From the cell containing the given text, extract its center point as [X, Y] coordinate. 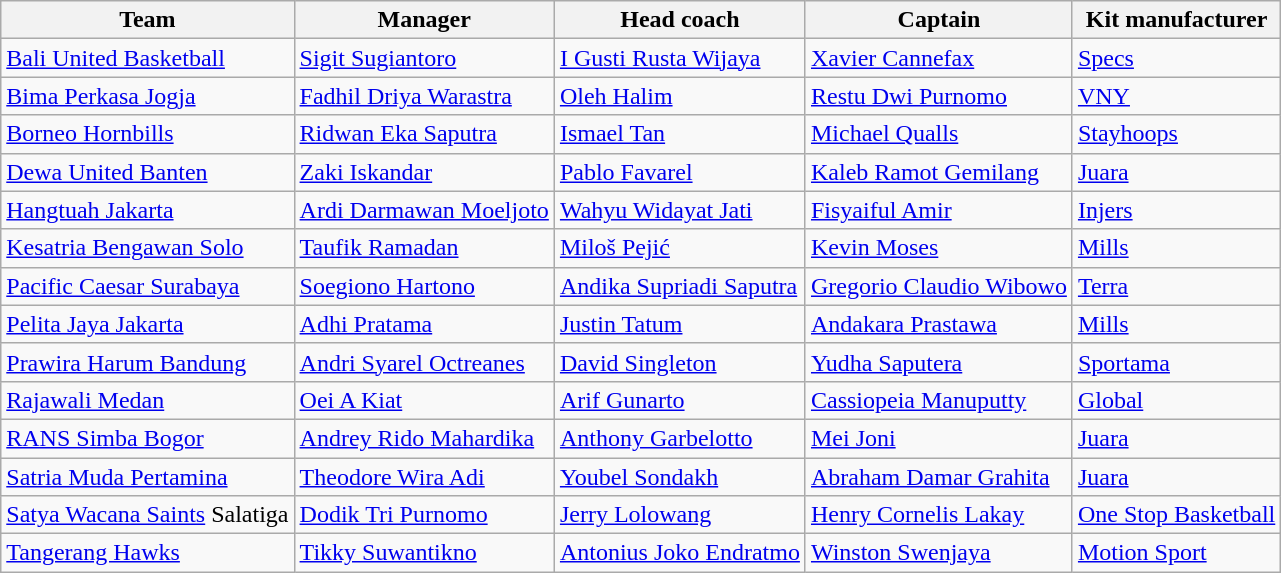
Head coach [680, 20]
Prawira Harum Bandung [148, 362]
Fisyaiful Amir [938, 210]
Manager [424, 20]
Tikky Suwantikno [424, 553]
Injers [1176, 210]
Henry Cornelis Lakay [938, 515]
Stayhoops [1176, 134]
Sportama [1176, 362]
Winston Swenjaya [938, 553]
Abraham Damar Grahita [938, 477]
Ismael Tan [680, 134]
Ridwan Eka Saputra [424, 134]
Soegiono Hartono [424, 286]
Sigit Sugiantoro [424, 58]
Yudha Saputera [938, 362]
Antonius Joko Endratmo [680, 553]
Ardi Darmawan Moeljoto [424, 210]
Andri Syarel Octreanes [424, 362]
Oleh Halim [680, 96]
Theodore Wira Adi [424, 477]
Xavier Cannefax [938, 58]
Wahyu Widayat Jati [680, 210]
Rajawali Medan [148, 400]
Arif Gunarto [680, 400]
Andrey Rido Mahardika [424, 438]
Anthony Garbelotto [680, 438]
Andika Supriadi Saputra [680, 286]
Bima Perkasa Jogja [148, 96]
Captain [938, 20]
Andakara Prastawa [938, 324]
Oei A Kiat [424, 400]
VNY [1176, 96]
RANS Simba Bogor [148, 438]
Bali United Basketball [148, 58]
Adhi Pratama [424, 324]
Justin Tatum [680, 324]
One Stop Basketball [1176, 515]
David Singleton [680, 362]
Satya Wacana Saints Salatiga [148, 515]
Tangerang Hawks [148, 553]
Borneo Hornbills [148, 134]
Zaki Iskandar [424, 172]
Restu Dwi Purnomo [938, 96]
Dodik Tri Purnomo [424, 515]
Motion Sport [1176, 553]
Taufik Ramadan [424, 248]
Kevin Moses [938, 248]
Kaleb Ramot Gemilang [938, 172]
Team [148, 20]
Pacific Caesar Surabaya [148, 286]
Mei Joni [938, 438]
Satria Muda Pertamina [148, 477]
Specs [1176, 58]
Kesatria Bengawan Solo [148, 248]
Pablo Favarel [680, 172]
Jerry Lolowang [680, 515]
Hangtuah Jakarta [148, 210]
Miloš Pejić [680, 248]
Kit manufacturer [1176, 20]
Terra [1176, 286]
I Gusti Rusta Wijaya [680, 58]
Cassiopeia Manuputty [938, 400]
Gregorio Claudio Wibowo [938, 286]
Global [1176, 400]
Michael Qualls [938, 134]
Dewa United Banten [148, 172]
Pelita Jaya Jakarta [148, 324]
Fadhil Driya Warastra [424, 96]
Youbel Sondakh [680, 477]
